Detect which cell encompasses the target text, then output its [X, Y] center coordinate. 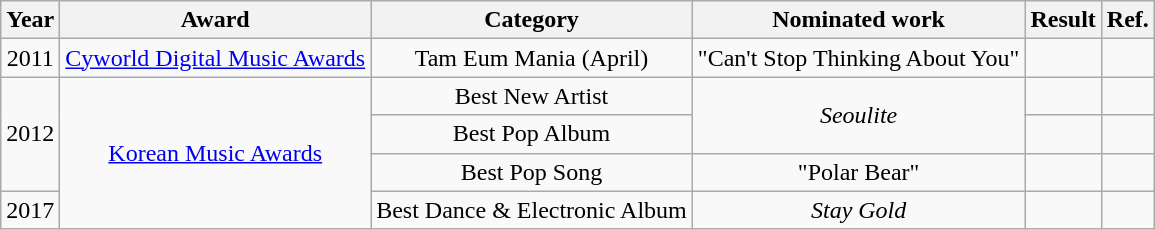
Best Dance & Electronic Album [532, 210]
Result [1063, 20]
Category [532, 20]
Best Pop Album [532, 134]
Stay Gold [858, 210]
Seoulite [858, 115]
"Polar Bear" [858, 172]
2011 [30, 58]
Korean Music Awards [216, 153]
Year [30, 20]
Award [216, 20]
Cyworld Digital Music Awards [216, 58]
Nominated work [858, 20]
2017 [30, 210]
Best New Artist [532, 96]
Tam Eum Mania (April) [532, 58]
Ref. [1128, 20]
2012 [30, 134]
Best Pop Song [532, 172]
"Can't Stop Thinking About You" [858, 58]
